Return [X, Y] of the center of cell containing provided text 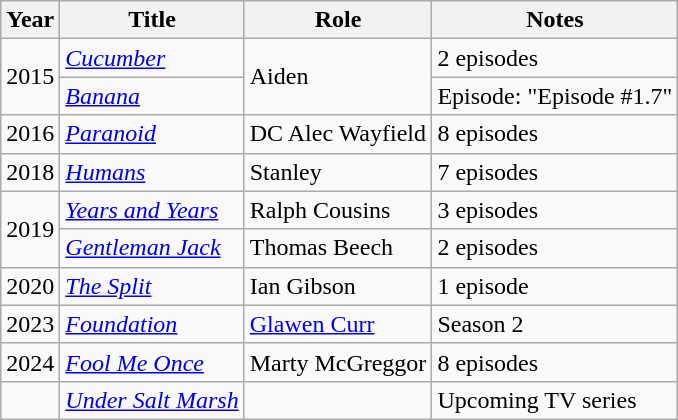
2019 [30, 229]
2016 [30, 134]
Upcoming TV series [555, 400]
1 episode [555, 286]
Thomas Beech [338, 248]
Role [338, 20]
Season 2 [555, 324]
Ian Gibson [338, 286]
Year [30, 20]
Cucumber [152, 58]
2015 [30, 77]
Banana [152, 96]
7 episodes [555, 172]
2018 [30, 172]
Humans [152, 172]
Under Salt Marsh [152, 400]
Years and Years [152, 210]
The Split [152, 286]
3 episodes [555, 210]
Marty McGreggor [338, 362]
2024 [30, 362]
Episode: "Episode #1.7" [555, 96]
Aiden [338, 77]
Fool Me Once [152, 362]
Paranoid [152, 134]
Glawen Curr [338, 324]
Notes [555, 20]
Ralph Cousins [338, 210]
Stanley [338, 172]
Gentleman Jack [152, 248]
Title [152, 20]
Foundation [152, 324]
DC Alec Wayfield [338, 134]
2023 [30, 324]
2020 [30, 286]
